Determine the [x, y] coordinate at the center of the cell enclosing the given text.  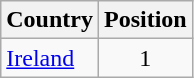
Country [50, 20]
1 [145, 58]
Ireland [50, 58]
Position [145, 20]
